From the cell containing the given text, extract its center point as (x, y) coordinate. 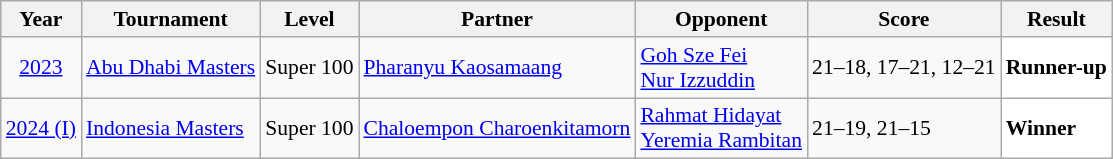
Chaloempon Charoenkitamorn (496, 128)
Runner-up (1056, 68)
Level (309, 19)
Opponent (721, 19)
Partner (496, 19)
2024 (I) (41, 128)
Goh Sze Fei Nur Izzuddin (721, 68)
Score (904, 19)
21–19, 21–15 (904, 128)
Indonesia Masters (170, 128)
Result (1056, 19)
21–18, 17–21, 12–21 (904, 68)
Pharanyu Kaosamaang (496, 68)
Tournament (170, 19)
Rahmat Hidayat Yeremia Rambitan (721, 128)
2023 (41, 68)
Abu Dhabi Masters (170, 68)
Winner (1056, 128)
Year (41, 19)
